Output the [X, Y] coordinate of the center of the cell containing the given text.  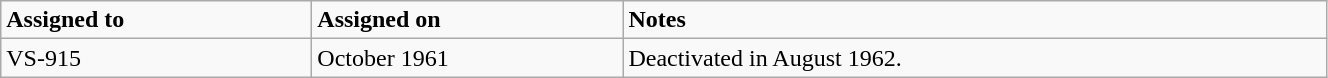
October 1961 [468, 58]
Notes [975, 20]
Assigned to [156, 20]
Assigned on [468, 20]
Deactivated in August 1962. [975, 58]
VS-915 [156, 58]
